Determine the (X, Y) coordinate at the center of the cell enclosing the given text.  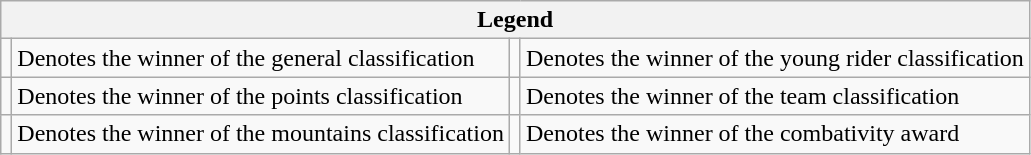
Denotes the winner of the mountains classification (261, 134)
Denotes the winner of the combativity award (774, 134)
Denotes the winner of the general classification (261, 58)
Legend (516, 20)
Denotes the winner of the team classification (774, 96)
Denotes the winner of the young rider classification (774, 58)
Denotes the winner of the points classification (261, 96)
